Find where the given text appears and provide that cell's center as [x, y] coordinate. 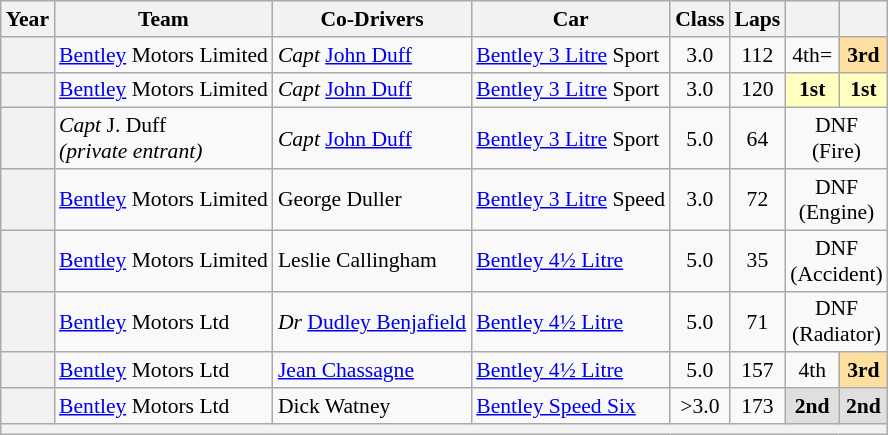
Capt J. Duff(private entrant) [164, 138]
Team [164, 19]
George Duller [372, 200]
112 [758, 55]
Bentley Speed Six [570, 406]
157 [758, 371]
Dick Watney [372, 406]
35 [758, 260]
DNF(Radiator) [836, 322]
Class [700, 19]
Jean Chassagne [372, 371]
120 [758, 90]
72 [758, 200]
>3.0 [700, 406]
64 [758, 138]
71 [758, 322]
Laps [758, 19]
Leslie Callingham [372, 260]
4th= [812, 55]
Co-Drivers [372, 19]
173 [758, 406]
Bentley 3 Litre Speed [570, 200]
Year [28, 19]
Car [570, 19]
DNF(Accident) [836, 260]
DNF(Fire) [836, 138]
4th [812, 371]
Dr Dudley Benjafield [372, 322]
DNF(Engine) [836, 200]
